Extract the (X, Y) coordinate from the center of the cell holding the provided text.  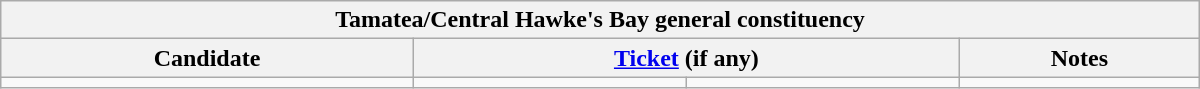
Tamatea/Central Hawke's Bay general constituency (600, 20)
Candidate (207, 58)
Notes (1080, 58)
Ticket (if any) (686, 58)
